Detect which cell encompasses the target text, then output its [X, Y] center coordinate. 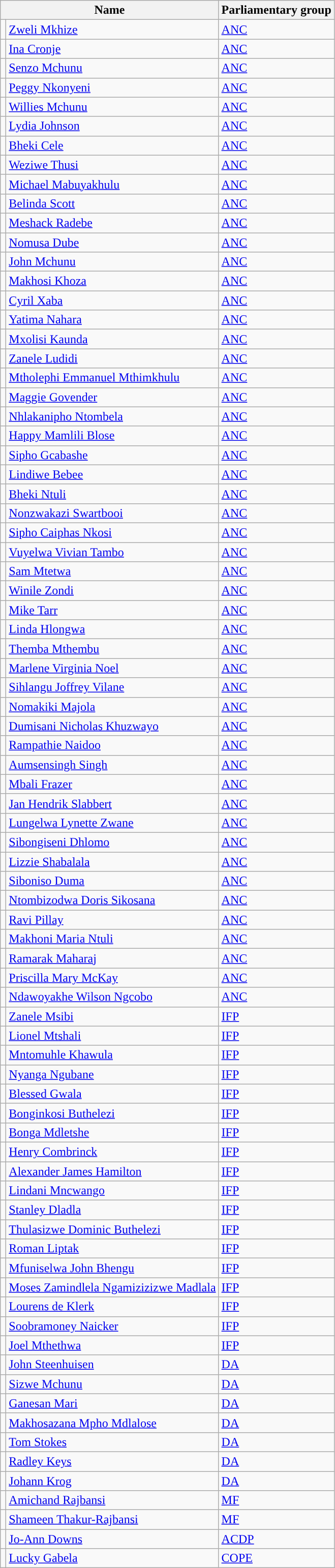
Dumisani Nicholas Khuzwayo [112, 726]
Bheki Cele [112, 145]
John Steenhuisen [112, 1365]
Lizzie Shabalala [112, 862]
Rampathie Naidoo [112, 745]
Willies Mchunu [112, 107]
Makhosazana Mpho Mdlalose [112, 1423]
Belinda Scott [112, 203]
Nomusa Dube [112, 243]
Nomakiki Majola [112, 707]
Bonginkosi Buthelezi [112, 1113]
Zweli Mkhize [112, 29]
Marlene Virginia Noel [112, 668]
Makhoni Maria Ntuli [112, 939]
Bheki Ntuli [112, 494]
Soobramoney Naicker [112, 1326]
Bonga Mdletshe [112, 1132]
Lindiwe Bebee [112, 474]
Johann Krog [112, 1481]
Yatima Nahara [112, 320]
Sipho Gcabashe [112, 455]
Roman Liptak [112, 1249]
Joel Mthethwa [112, 1345]
Ntombizodwa Doris Sikosana [112, 900]
Sihlangu Joffrey Vilane [112, 687]
Aumsensingh Singh [112, 765]
Lionel Mtshali [112, 1036]
Ramarak Maharaj [112, 958]
Henry Combrinck [112, 1152]
Mtholephi Emmanuel Mthimkhulu [112, 378]
Parliamentary group [277, 10]
Thulasizwe Dominic Buthelezi [112, 1229]
Amichand Rajbansi [112, 1500]
Jo-Ann Downs [112, 1539]
Ravi Pillay [112, 920]
Mike Tarr [112, 610]
Siboniso Duma [112, 881]
Shameen Thakur-Rajbansi [112, 1520]
Radley Keys [112, 1461]
Ndawoyakhe Wilson Ngcobo [112, 997]
Name [110, 10]
Cyril Xaba [112, 300]
Lourens de Klerk [112, 1307]
Happy Mamlili Blose [112, 436]
Sizwe Mchunu [112, 1384]
Linda Hlongwa [112, 629]
Mfuniselwa John Bhengu [112, 1268]
Maggie Govender [112, 397]
Themba Mthembu [112, 649]
Peggy Nkonyeni [112, 87]
Weziwe Thusi [112, 165]
Sipho Caiphas Nkosi [112, 532]
Lindani Mncwango [112, 1191]
Moses Zamindlela Ngamizizizwe Madlala [112, 1287]
ACDP [277, 1539]
Mbali Frazer [112, 784]
Sam Mtetwa [112, 571]
Mxolisi Kaunda [112, 339]
Makhosi Khoza [112, 281]
Nonzwakazi Swartbooi [112, 513]
Senzo Mchunu [112, 68]
Nhlakanipho Ntombela [112, 416]
Vuyelwa Vivian Tambo [112, 552]
Lucky Gabela [112, 1558]
Winile Zondi [112, 591]
Stanley Dladla [112, 1210]
COPE [277, 1558]
Sibongiseni Dhlomo [112, 842]
Ina Cronje [112, 49]
Lungelwa Lynette Zwane [112, 823]
Mntomuhle Khawula [112, 1055]
Nyanga Ngubane [112, 1074]
Blessed Gwala [112, 1094]
Lydia Johnson [112, 126]
Meshack Radebe [112, 223]
Alexander James Hamilton [112, 1171]
Ganesan Mari [112, 1403]
Jan Hendrik Slabbert [112, 803]
Tom Stokes [112, 1442]
Michael Mabuyakhulu [112, 184]
Zanele Ludidi [112, 358]
John Mchunu [112, 262]
Zanele Msibi [112, 1016]
Priscilla Mary McKay [112, 978]
